From the cell containing the given text, extract its center point as (X, Y) coordinate. 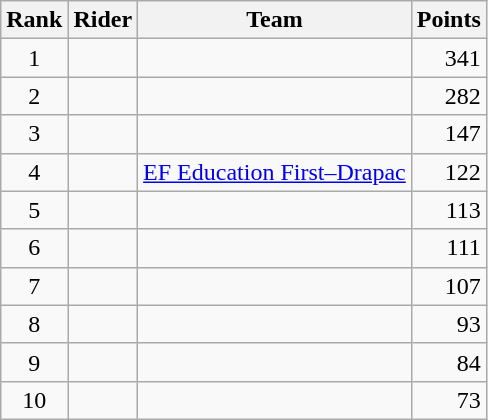
6 (34, 248)
Rider (103, 20)
107 (448, 286)
111 (448, 248)
93 (448, 324)
113 (448, 210)
Points (448, 20)
1 (34, 58)
8 (34, 324)
EF Education First–Drapac (275, 172)
73 (448, 400)
10 (34, 400)
Team (275, 20)
122 (448, 172)
7 (34, 286)
282 (448, 96)
3 (34, 134)
5 (34, 210)
Rank (34, 20)
4 (34, 172)
147 (448, 134)
84 (448, 362)
9 (34, 362)
2 (34, 96)
341 (448, 58)
